Determine the [X, Y] coordinate at the center of the cell enclosing the given text.  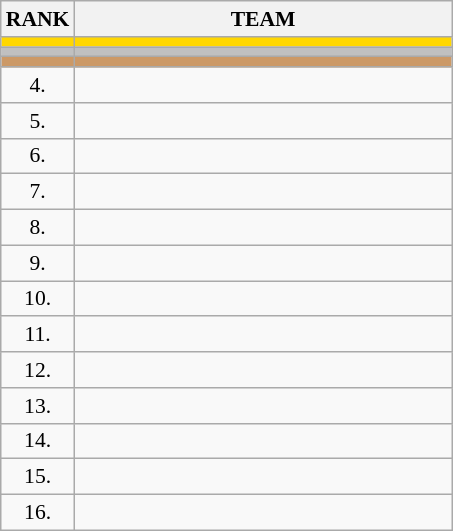
RANK [38, 19]
8. [38, 228]
11. [38, 335]
9. [38, 263]
TEAM [262, 19]
15. [38, 477]
6. [38, 156]
5. [38, 121]
10. [38, 299]
4. [38, 85]
12. [38, 370]
16. [38, 513]
13. [38, 406]
14. [38, 441]
7. [38, 192]
